Identify which cell holds the provided text, then report its [x, y] central coordinate. 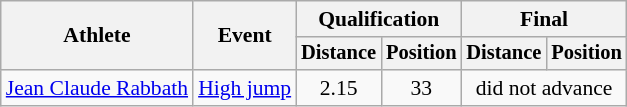
High jump [244, 88]
2.15 [338, 88]
did not advance [544, 88]
Final [544, 19]
Athlete [97, 36]
33 [421, 88]
Jean Claude Rabbath [97, 88]
Event [244, 36]
Qualification [378, 19]
